Return the [x, y] coordinate for the center point of the cell that contains the specified text.  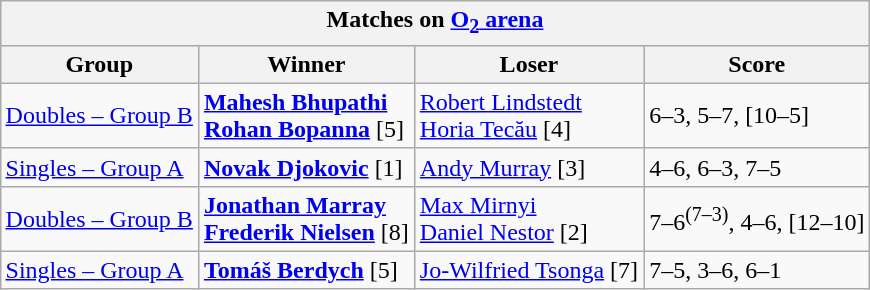
7–6(7–3), 4–6, [12–10] [757, 218]
7–5, 3–6, 6–1 [757, 270]
Jonathan Marray Frederik Nielsen [8] [306, 218]
Matches on O2 arena [435, 23]
Score [757, 64]
Tomáš Berdych [5] [306, 270]
Mahesh Bhupathi Rohan Bopanna [5] [306, 116]
Winner [306, 64]
Andy Murray [3] [528, 167]
4–6, 6–3, 7–5 [757, 167]
Jo-Wilfried Tsonga [7] [528, 270]
Group [99, 64]
Loser [528, 64]
6–3, 5–7, [10–5] [757, 116]
Robert Lindstedt Horia Tecău [4] [528, 116]
Novak Djokovic [1] [306, 167]
Max Mirnyi Daniel Nestor [2] [528, 218]
